Identify which cell holds the provided text, then report its [x, y] central coordinate. 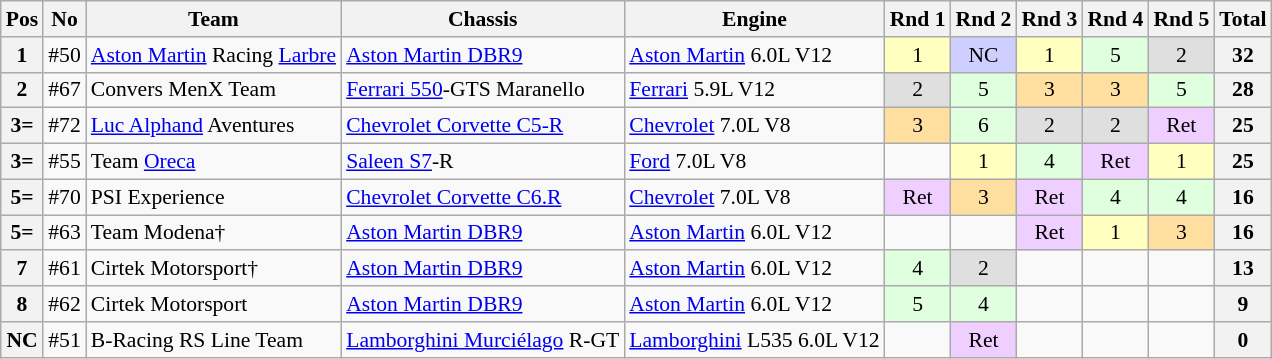
#50 [64, 55]
Ford 7.0L V8 [754, 162]
#63 [64, 233]
Pos [22, 19]
#61 [64, 269]
32 [1242, 55]
Cirtek Motorsport [214, 304]
0 [1242, 340]
Lamborghini Murciélago R-GT [482, 340]
#67 [64, 90]
8 [22, 304]
Convers MenX Team [214, 90]
Chevrolet Corvette C5-R [482, 126]
Rnd 4 [1115, 19]
Saleen S7-R [482, 162]
#70 [64, 197]
Ferrari 5.9L V12 [754, 90]
Aston Martin Racing Larbre [214, 55]
Ferrari 550-GTS Maranello [482, 90]
#72 [64, 126]
Rnd 5 [1181, 19]
Rnd 3 [1049, 19]
28 [1242, 90]
B-Racing RS Line Team [214, 340]
7 [22, 269]
#62 [64, 304]
Chevrolet Corvette C6.R [482, 197]
Team [214, 19]
Team Oreca [214, 162]
Rnd 2 [984, 19]
Total [1242, 19]
Luc Alphand Aventures [214, 126]
13 [1242, 269]
Engine [754, 19]
PSI Experience [214, 197]
#55 [64, 162]
9 [1242, 304]
No [64, 19]
Lamborghini L535 6.0L V12 [754, 340]
6 [984, 126]
Cirtek Motorsport† [214, 269]
#51 [64, 340]
Rnd 1 [918, 19]
Team Modena† [214, 233]
Chassis [482, 19]
